Detect which cell encompasses the target text, then output its (X, Y) center coordinate. 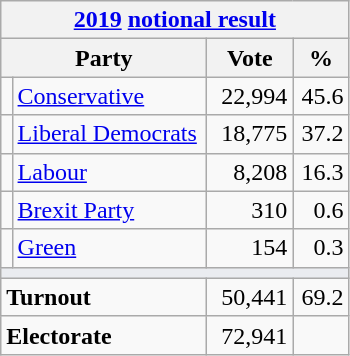
Electorate (104, 335)
45.6 (321, 96)
72,941 (250, 335)
8,208 (250, 172)
2019 notional result (175, 20)
37.2 (321, 134)
Party (104, 58)
0.6 (321, 210)
310 (250, 210)
Liberal Democrats (110, 134)
154 (250, 248)
69.2 (321, 297)
Green (110, 248)
Labour (110, 172)
50,441 (250, 297)
Turnout (104, 297)
Vote (250, 58)
Conservative (110, 96)
0.3 (321, 248)
Brexit Party (110, 210)
22,994 (250, 96)
18,775 (250, 134)
% (321, 58)
16.3 (321, 172)
